Capture the cell that displays the provided text and extract its [x, y] central coordinate. 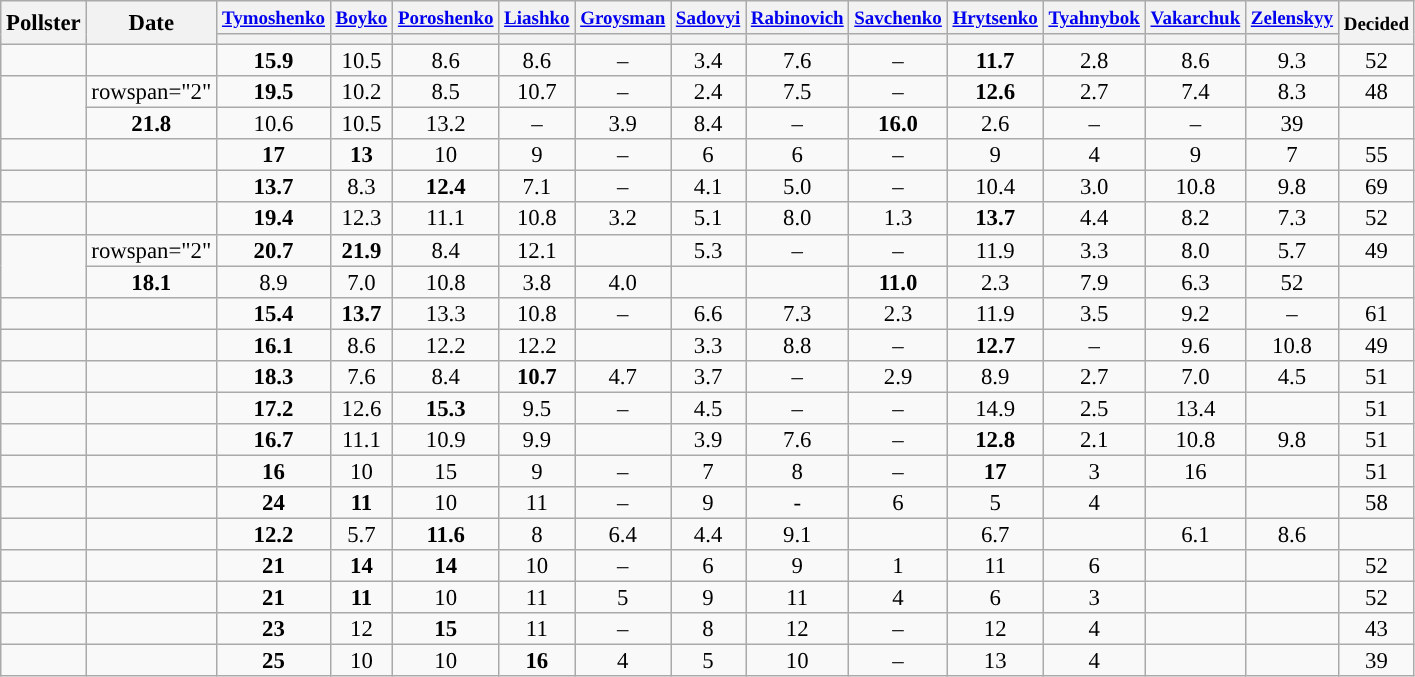
13.4 [1195, 408]
14.9 [995, 408]
5.1 [708, 219]
3.7 [708, 377]
- [798, 503]
Boyko [361, 18]
4.1 [708, 187]
16.1 [274, 345]
2.8 [1094, 61]
8.5 [446, 92]
8.2 [1195, 219]
48 [1376, 92]
12.7 [995, 345]
21.9 [361, 250]
Sadovyi [708, 18]
5.0 [798, 187]
13.3 [446, 313]
25 [274, 661]
10.9 [446, 440]
17.2 [274, 408]
3.8 [537, 282]
2.4 [708, 92]
18.3 [274, 377]
1.3 [898, 219]
5.3 [708, 250]
55 [1376, 155]
11.6 [446, 535]
Rabinovich [798, 18]
9.5 [537, 408]
11.7 [995, 61]
Date [152, 23]
3.0 [1094, 187]
6.3 [1195, 282]
24 [274, 503]
23 [274, 629]
Tymoshenko [274, 18]
Pollster [44, 23]
11.0 [898, 282]
Vakarchuk [1195, 18]
19.4 [274, 219]
8.8 [798, 345]
3.4 [708, 61]
6.7 [995, 535]
12.8 [995, 440]
Hrytsenko [995, 18]
Liashko [537, 18]
9.2 [1195, 313]
Decided [1376, 23]
12.4 [446, 187]
16.0 [898, 124]
6.6 [708, 313]
7.5 [798, 92]
19.5 [274, 92]
9.6 [1195, 345]
6.1 [1195, 535]
9.9 [537, 440]
61 [1376, 313]
9.1 [798, 535]
43 [1376, 629]
13.2 [446, 124]
21.8 [152, 124]
Tyahnybok [1094, 18]
2.9 [898, 377]
6.4 [623, 535]
1 [898, 566]
4.7 [623, 377]
7.9 [1094, 282]
2.5 [1094, 408]
Savchenko [898, 18]
2.6 [995, 124]
7.4 [1195, 92]
9.3 [1292, 61]
2.1 [1094, 440]
16.7 [274, 440]
Poroshenko [446, 18]
15.3 [446, 408]
58 [1376, 503]
3.2 [623, 219]
15.9 [274, 61]
10.6 [274, 124]
12.1 [537, 250]
Groysman [623, 18]
18.1 [152, 282]
7.1 [537, 187]
69 [1376, 187]
20.7 [274, 250]
10.2 [361, 92]
Zelenskyy [1292, 18]
15.4 [274, 313]
4.0 [623, 282]
3.5 [1094, 313]
10.4 [995, 187]
12.3 [361, 219]
